Locate the cell with the specified text and output its [x, y] center coordinate. 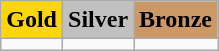
Gold [32, 20]
Silver [98, 20]
Bronze [176, 20]
